Scan for the cell matching the given text and deliver its [x, y] coordinate at center. 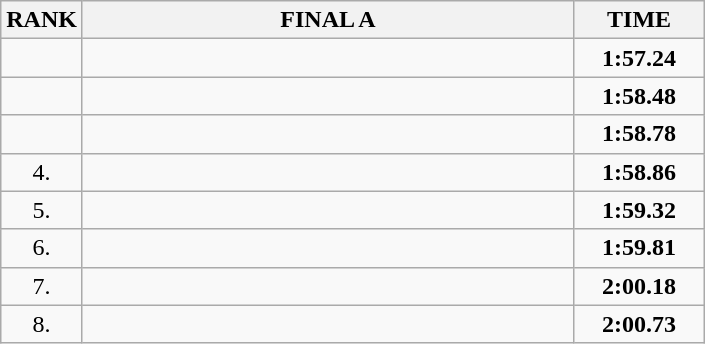
1:58.78 [640, 134]
1:58.48 [640, 96]
7. [42, 286]
TIME [640, 20]
2:00.73 [640, 324]
RANK [42, 20]
1:57.24 [640, 58]
6. [42, 248]
1:58.86 [640, 172]
8. [42, 324]
FINAL A [328, 20]
1:59.81 [640, 248]
1:59.32 [640, 210]
5. [42, 210]
4. [42, 172]
2:00.18 [640, 286]
